Return (X, Y) of the center of cell containing provided text 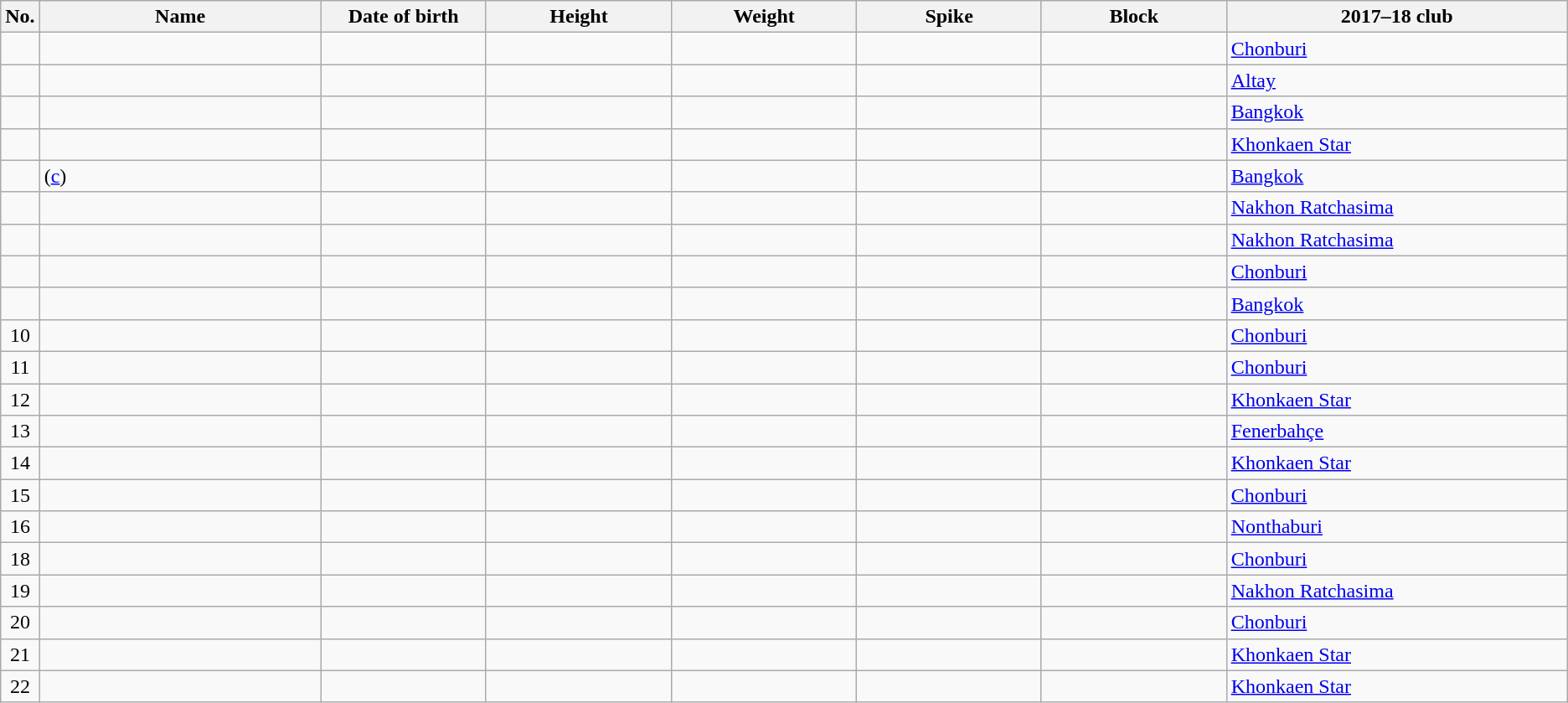
Nonthaburi (1397, 527)
21 (20, 654)
Weight (764, 17)
13 (20, 432)
19 (20, 591)
Block (1134, 17)
Date of birth (404, 17)
Altay (1397, 80)
12 (20, 400)
Spike (950, 17)
20 (20, 623)
Height (578, 17)
15 (20, 495)
14 (20, 463)
(c) (180, 176)
Fenerbahçe (1397, 432)
11 (20, 367)
No. (20, 17)
10 (20, 335)
22 (20, 686)
Name (180, 17)
2017–18 club (1397, 17)
18 (20, 559)
16 (20, 527)
